Locate the cell with the specified text and output its (X, Y) center coordinate. 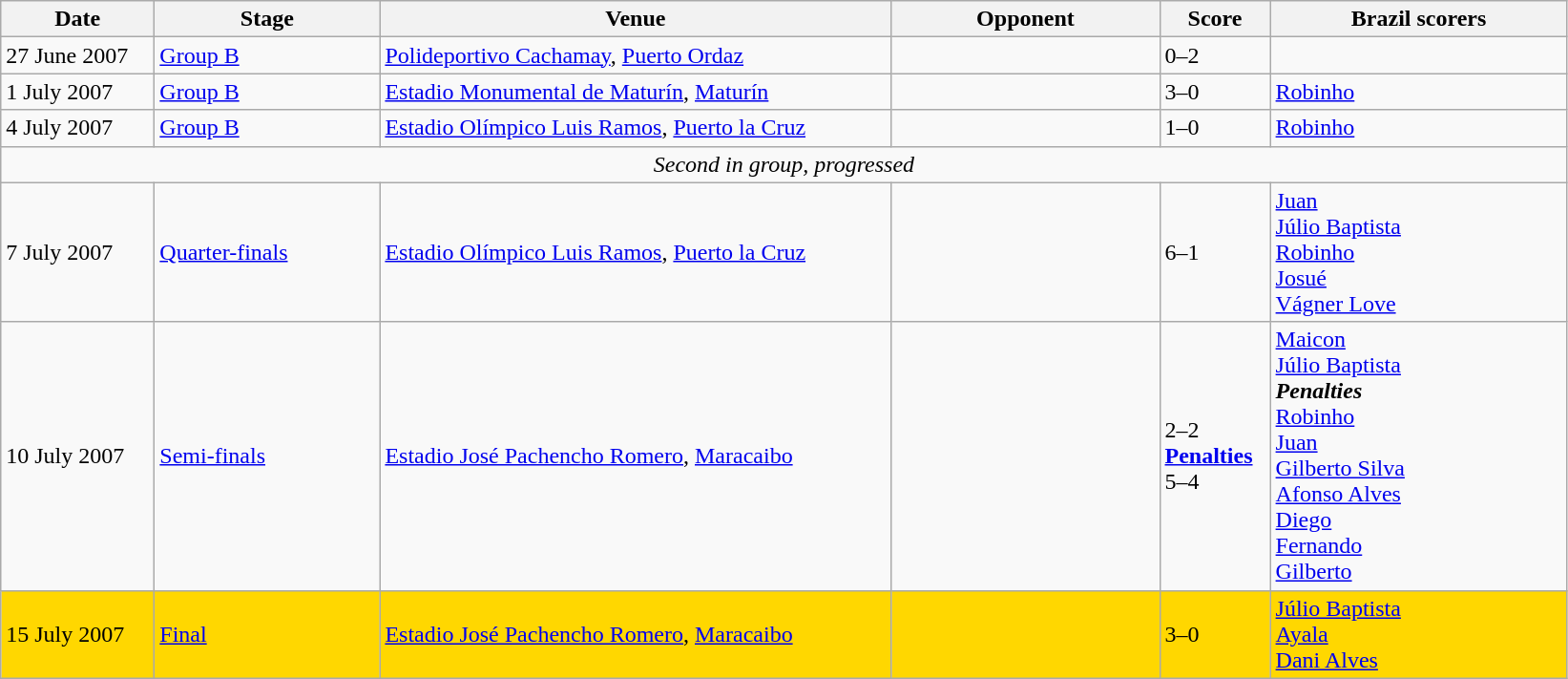
27 June 2007 (78, 55)
15 July 2007 (78, 634)
Stage (267, 19)
Quarter-finals (267, 252)
1 July 2007 (78, 92)
Juan Júlio Baptista Robinho Josué Vágner Love (1418, 252)
Opponent (1025, 19)
4 July 2007 (78, 128)
2–2 Penalties 5–4 (1215, 456)
0–2 (1215, 55)
10 July 2007 (78, 456)
Júlio Baptista Ayala Dani Alves (1418, 634)
Venue (636, 19)
Maicon Júlio Baptista Penalties Robinho Juan Gilberto Silva Afonso Alves Diego Fernando Gilberto (1418, 456)
6–1 (1215, 252)
Final (267, 634)
Semi-finals (267, 456)
Date (78, 19)
Second in group, progressed (784, 164)
Estadio Monumental de Maturín, Maturín (636, 92)
7 July 2007 (78, 252)
Polideportivo Cachamay, Puerto Ordaz (636, 55)
Score (1215, 19)
Brazil scorers (1418, 19)
1–0 (1215, 128)
